Return [X, Y] of the center of cell containing provided text 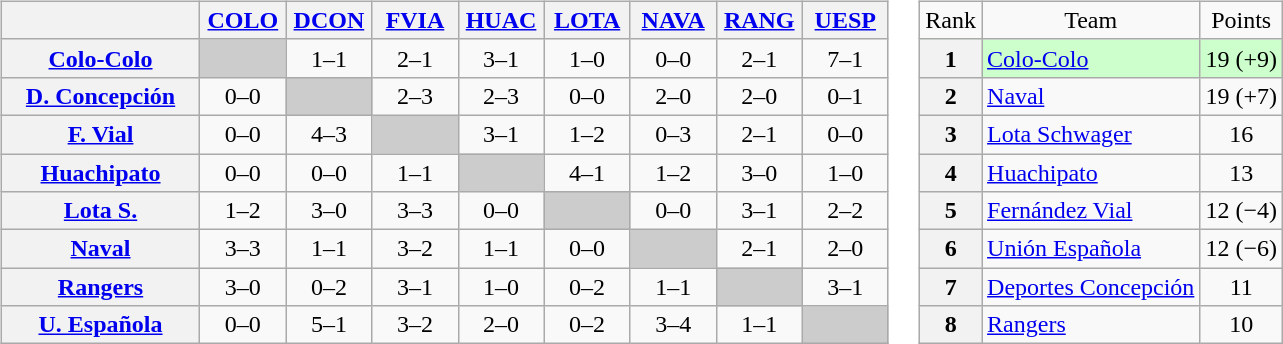
7–1 [845, 58]
4 [951, 173]
4–3 [329, 134]
Lota Schwager [1091, 134]
12 (−6) [1242, 249]
F. Vial [100, 134]
Deportes Concepción [1091, 287]
5–1 [329, 325]
2 [951, 96]
FVIA [415, 20]
NAVA [673, 20]
Points [1242, 20]
16 [1242, 134]
6 [951, 249]
7 [951, 287]
13 [1242, 173]
D. Concepción [100, 96]
19 (+7) [1242, 96]
19 (+9) [1242, 58]
11 [1242, 287]
COLO [243, 20]
12 (−4) [1242, 211]
RANG [759, 20]
4–1 [587, 173]
DCON [329, 20]
Fernández Vial [1091, 211]
1 [951, 58]
Unión Española [1091, 249]
5 [951, 211]
LOTA [587, 20]
Rank [951, 20]
0–3 [673, 134]
Team [1091, 20]
HUAC [501, 20]
0–1 [845, 96]
10 [1242, 325]
UESP [845, 20]
Lota S. [100, 211]
U. Española [100, 325]
8 [951, 325]
2–2 [845, 211]
3 [951, 134]
3–4 [673, 325]
